Determine the (x, y) coordinate at the center of the cell enclosing the given text.  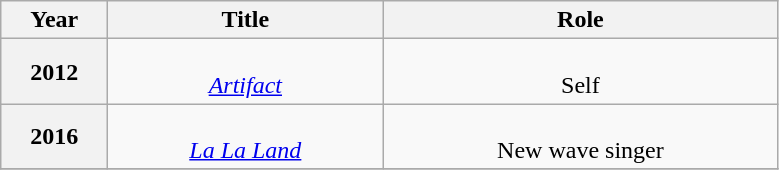
La La Land (246, 136)
Year (54, 20)
Artifact (246, 72)
Self (580, 72)
New wave singer (580, 136)
Title (246, 20)
Role (580, 20)
2012 (54, 72)
2016 (54, 136)
